Pinpoint the cell where the given text exists, returning its (X, Y) midpoint coordinate. 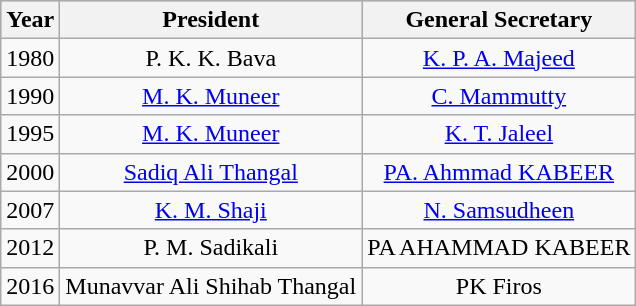
Year (30, 20)
N. Samsudheen (499, 210)
K. M. Shaji (211, 210)
P. M. Sadikali (211, 248)
K. P. A. Majeed (499, 58)
2012 (30, 248)
2007 (30, 210)
1990 (30, 96)
Munavvar Ali Shihab Thangal (211, 286)
PA. Ahmmad KABEER (499, 172)
PK Firos (499, 286)
2000 (30, 172)
Sadiq Ali Thangal (211, 172)
K. T. Jaleel (499, 134)
C. Mammutty (499, 96)
President (211, 20)
2016 (30, 286)
PA AHAMMAD KABEER (499, 248)
P. K. K. Bava (211, 58)
1995 (30, 134)
General Secretary (499, 20)
1980 (30, 58)
